Locate the cell with the specified text and output its [x, y] center coordinate. 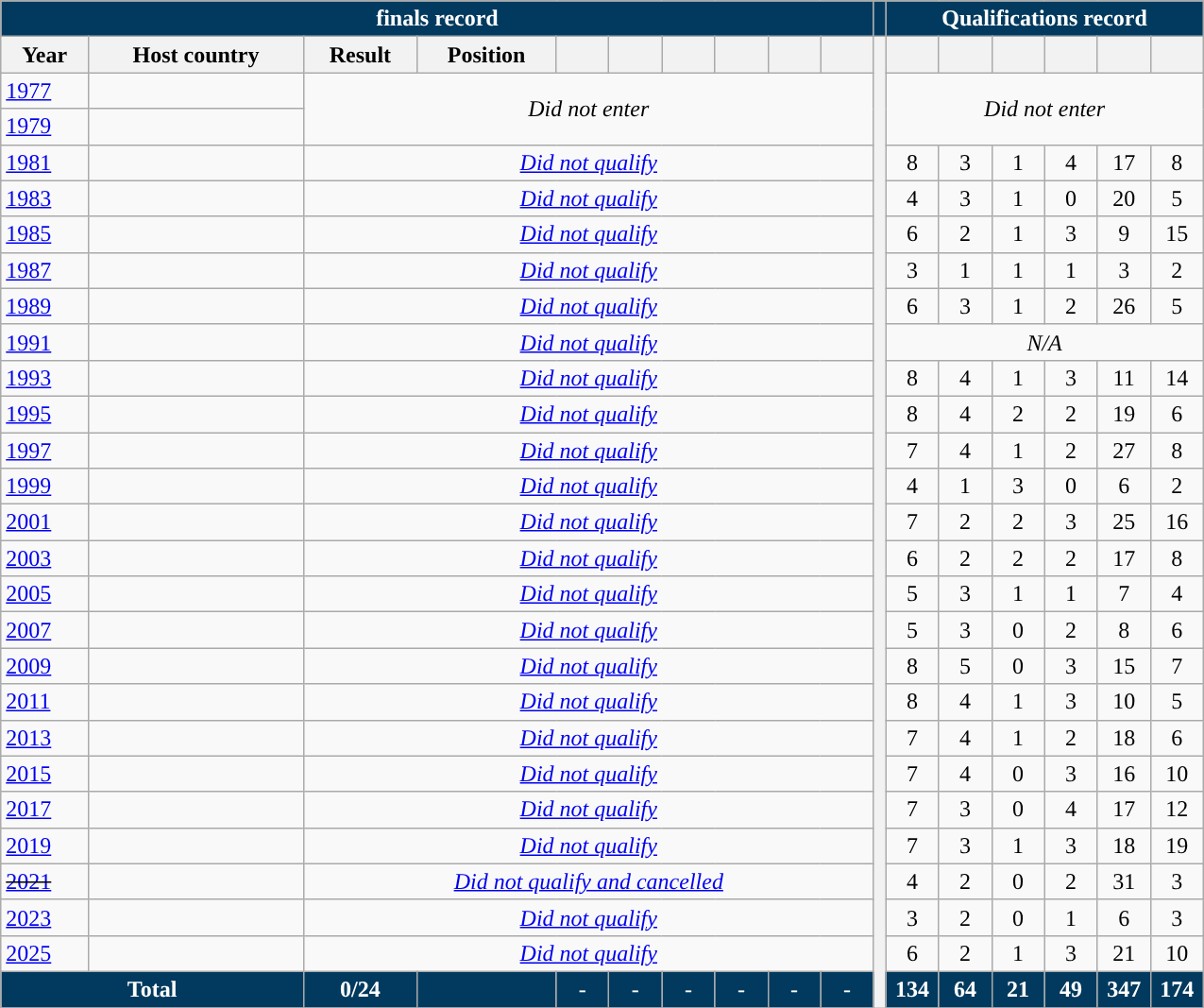
31 [1124, 881]
1987 [45, 270]
12 [1177, 810]
9 [1124, 234]
11 [1124, 378]
2017 [45, 810]
49 [1071, 989]
2019 [45, 846]
1981 [45, 162]
Total [153, 989]
64 [965, 989]
1977 [45, 91]
finals record [437, 19]
2025 [45, 953]
1983 [45, 198]
N/A [1044, 342]
2011 [45, 702]
Qualifications record [1044, 19]
26 [1124, 306]
Did not qualify and cancelled [588, 881]
2003 [45, 558]
1989 [45, 306]
1993 [45, 378]
347 [1124, 989]
Result [360, 55]
27 [1124, 451]
Host country [196, 55]
Position [485, 55]
0/24 [360, 989]
25 [1124, 522]
2001 [45, 522]
1991 [45, 342]
1999 [45, 487]
2023 [45, 917]
174 [1177, 989]
2021 [45, 881]
2007 [45, 630]
Year [45, 55]
134 [912, 989]
1985 [45, 234]
20 [1124, 198]
2005 [45, 594]
1997 [45, 451]
1995 [45, 414]
2013 [45, 738]
1979 [45, 127]
2009 [45, 666]
14 [1177, 378]
2015 [45, 774]
